Find where the given text appears and provide that cell's center as (X, Y) coordinate. 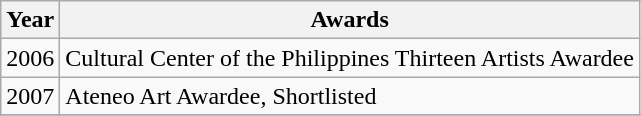
Year (30, 20)
Awards (350, 20)
2007 (30, 96)
Cultural Center of the Philippines Thirteen Artists Awardee (350, 58)
2006 (30, 58)
Ateneo Art Awardee, Shortlisted (350, 96)
